Extract the (x, y) coordinate from the center of the cell holding the provided text.  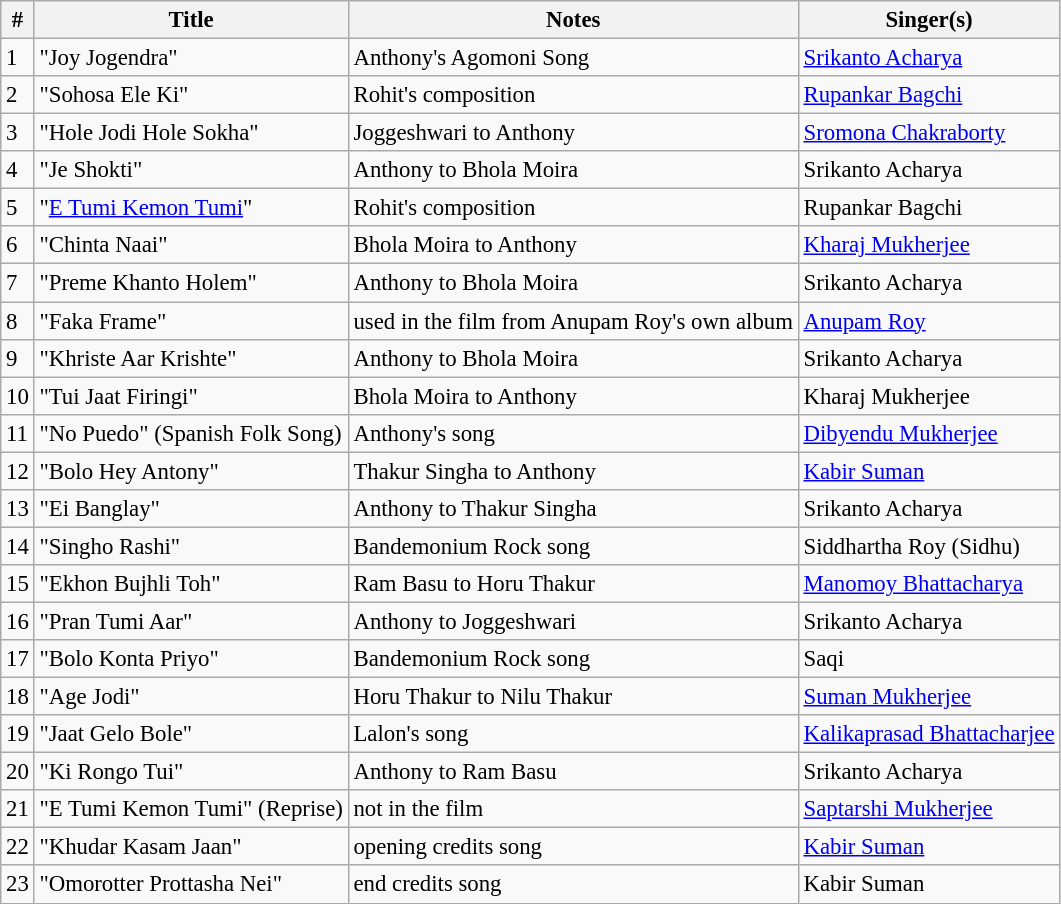
"Je Shokti" (191, 170)
"Sohosa Ele Ki" (191, 95)
7 (18, 283)
Ram Basu to Horu Thakur (573, 584)
Lalon's song (573, 734)
Title (191, 20)
Notes (573, 20)
21 (18, 809)
"Singho Rashi" (191, 546)
"Faka Frame" (191, 321)
"E Tumi Kemon Tumi" (191, 208)
5 (18, 208)
22 (18, 847)
used in the film from Anupam Roy's own album (573, 321)
10 (18, 396)
Horu Thakur to Nilu Thakur (573, 697)
Anthony to Joggeshwari (573, 621)
Siddhartha Roy (Sidhu) (929, 546)
Anupam Roy (929, 321)
2 (18, 95)
"Jaat Gelo Bole" (191, 734)
Saqi (929, 659)
9 (18, 358)
Anthony's Agomoni Song (573, 58)
14 (18, 546)
13 (18, 509)
"Omorotter Prottasha Nei" (191, 885)
"Age Jodi" (191, 697)
Dibyendu Mukherjee (929, 433)
# (18, 20)
19 (18, 734)
not in the film (573, 809)
Suman Mukherjee (929, 697)
6 (18, 245)
"Bolo Hey Antony" (191, 471)
4 (18, 170)
"Khudar Kasam Jaan" (191, 847)
"Chinta Naai" (191, 245)
23 (18, 885)
"No Puedo" (Spanish Folk Song) (191, 433)
"Hole Jodi Hole Sokha" (191, 133)
18 (18, 697)
"Ei Banglay" (191, 509)
"E Tumi Kemon Tumi" (Reprise) (191, 809)
Sromona Chakraborty (929, 133)
"Ekhon Bujhli Toh" (191, 584)
"Khriste Aar Krishte" (191, 358)
Kalikaprasad Bhattacharjee (929, 734)
"Bolo Konta Priyo" (191, 659)
12 (18, 471)
"Ki Rongo Tui" (191, 772)
Singer(s) (929, 20)
Anthony to Thakur Singha (573, 509)
17 (18, 659)
15 (18, 584)
11 (18, 433)
8 (18, 321)
16 (18, 621)
"Joy Jogendra" (191, 58)
Anthony to Ram Basu (573, 772)
Anthony's song (573, 433)
Thakur Singha to Anthony (573, 471)
1 (18, 58)
3 (18, 133)
Manomoy Bhattacharya (929, 584)
20 (18, 772)
Saptarshi Mukherjee (929, 809)
Joggeshwari to Anthony (573, 133)
"Preme Khanto Holem" (191, 283)
"Tui Jaat Firingi" (191, 396)
end credits song (573, 885)
opening credits song (573, 847)
"Pran Tumi Aar" (191, 621)
